Search for the cell housing the specified text and yield its [X, Y] center coordinate. 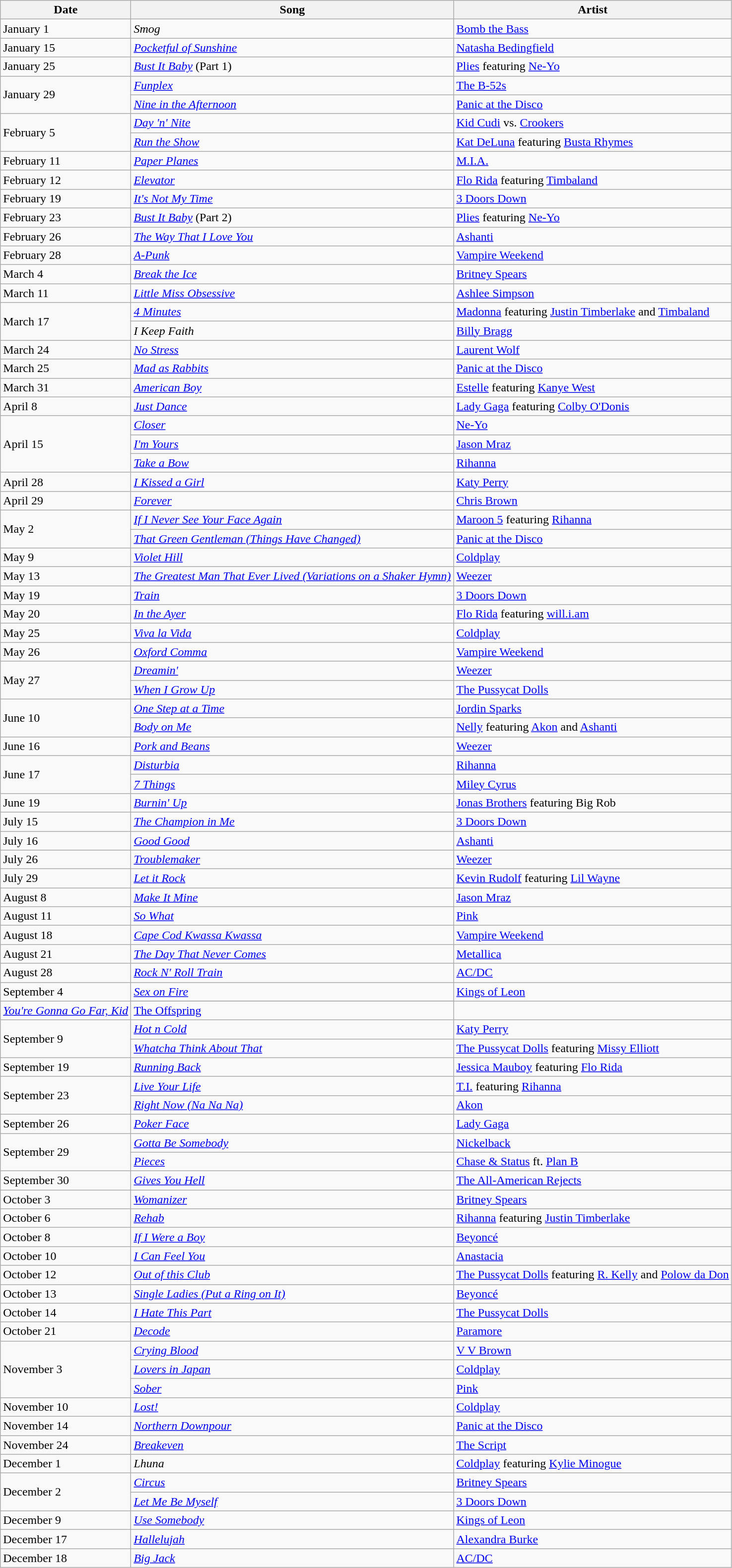
Break the Ice [292, 274]
Whatcha Think About That [292, 1048]
Pork and Beans [292, 746]
April 28 [66, 482]
Smog [292, 29]
October 14 [66, 1313]
Lady Gaga featuring Colby O'Donis [593, 406]
November 24 [66, 1445]
Live Your Life [292, 1086]
The B-52s [593, 85]
Estelle featuring Kanye West [593, 387]
Mad as Rabbits [292, 369]
November 14 [66, 1426]
Use Somebody [292, 1520]
Bomb the Bass [593, 29]
May 25 [66, 633]
September 26 [66, 1124]
Funplex [292, 85]
I Can Feel You [292, 1256]
January 15 [66, 48]
September 9 [66, 1039]
Little Miss Obsessive [292, 293]
December 17 [66, 1539]
Chris Brown [593, 501]
May 27 [66, 680]
May 13 [66, 576]
October 21 [66, 1331]
February 11 [66, 161]
Flo Rida featuring will.i.am [593, 614]
Lhuna [292, 1464]
June 17 [66, 774]
If I Were a Boy [292, 1237]
August 11 [66, 916]
I Hate This Part [292, 1313]
February 28 [66, 255]
Jordin Sparks [593, 708]
The Pussycat Dolls featuring R. Kelly and Polow da Don [593, 1275]
Hot n Cold [292, 1029]
Billy Bragg [593, 331]
September 23 [66, 1095]
March 4 [66, 274]
June 19 [66, 803]
May 9 [66, 558]
February 26 [66, 237]
October 13 [66, 1294]
June 10 [66, 718]
Akon [593, 1105]
April 29 [66, 501]
Breakeven [292, 1445]
Nickelback [593, 1142]
March 11 [66, 293]
Gotta Be Somebody [292, 1142]
Womanizer [292, 1199]
I Kissed a Girl [292, 482]
Decode [292, 1331]
Anastacia [593, 1256]
7 Things [292, 784]
Maroon 5 featuring Rihanna [593, 519]
Dreamin' [292, 671]
May 19 [66, 595]
Let Me Be Myself [292, 1502]
4 Minutes [292, 312]
July 29 [66, 878]
Cape Cod Kwassa Kwassa [292, 935]
Metallica [593, 954]
American Boy [292, 387]
Laurent Wolf [593, 350]
September 30 [66, 1181]
December 1 [66, 1464]
Troublemaker [292, 860]
Body on Me [292, 727]
February 5 [66, 132]
January 25 [66, 66]
August 21 [66, 954]
Alexandra Burke [593, 1539]
February 23 [66, 217]
Let it Rock [292, 878]
Nelly featuring Akon and Ashanti [593, 727]
Oxford Comma [292, 652]
Crying Blood [292, 1350]
Nine in the Afternoon [292, 104]
Lady Gaga [593, 1124]
May 26 [66, 652]
March 31 [66, 387]
Closer [292, 425]
Ashlee Simpson [593, 293]
November 10 [66, 1407]
Jessica Mauboy featuring Flo Rida [593, 1067]
Pocketful of Sunshine [292, 48]
No Stress [292, 350]
V V Brown [593, 1350]
October 12 [66, 1275]
Make It Mine [292, 897]
Lovers in Japan [292, 1369]
It's Not My Time [292, 198]
December 9 [66, 1520]
October 10 [66, 1256]
November 3 [66, 1369]
Chase & Status ft. Plan B [593, 1162]
January 1 [66, 29]
August 18 [66, 935]
September 19 [66, 1067]
December 2 [66, 1492]
T.I. featuring Rihanna [593, 1086]
July 15 [66, 821]
Coldplay featuring Kylie Minogue [593, 1464]
October 6 [66, 1218]
The All-American Rejects [593, 1181]
August 8 [66, 897]
Song [292, 10]
Viva la Vida [292, 633]
June 16 [66, 746]
July 16 [66, 841]
You're Gonna Go Far, Kid [66, 1010]
Out of this Club [292, 1275]
February 12 [66, 180]
That Green Gentleman (Things Have Changed) [292, 538]
A-Punk [292, 255]
Take a Bow [292, 463]
Miley Cyrus [593, 784]
Bust It Baby (Part 2) [292, 217]
March 17 [66, 321]
Lost! [292, 1407]
Kat DeLuna featuring Busta Rhymes [593, 142]
Kid Cudi vs. Crookers [593, 123]
Burnin' Up [292, 803]
M.I.A. [593, 161]
Date [66, 10]
Disturbia [292, 765]
Bust It Baby (Part 1) [292, 66]
February 19 [66, 198]
The Champion in Me [292, 821]
Pieces [292, 1162]
I'm Yours [292, 444]
August 28 [66, 973]
The Way That I Love You [292, 237]
October 3 [66, 1199]
Rehab [292, 1218]
The Day That Never Comes [292, 954]
Forever [292, 501]
Paper Planes [292, 161]
Right Now (Na Na Na) [292, 1105]
Circus [292, 1483]
Gives You Hell [292, 1181]
I Keep Faith [292, 331]
Artist [593, 10]
Ne-Yo [593, 425]
So What [292, 916]
In the Ayer [292, 614]
Rock N' Roll Train [292, 973]
September 4 [66, 992]
April 15 [66, 444]
Single Ladies (Put a Ring on It) [292, 1294]
March 25 [66, 369]
Natasha Bedingfield [593, 48]
Violet Hill [292, 558]
Jonas Brothers featuring Big Rob [593, 803]
October 8 [66, 1237]
Paramore [593, 1331]
Running Back [292, 1067]
Flo Rida featuring Timbaland [593, 180]
April 8 [66, 406]
Sex on Fire [292, 992]
Hallelujah [292, 1539]
March 24 [66, 350]
The Offspring [292, 1010]
July 26 [66, 860]
Run the Show [292, 142]
Madonna featuring Justin Timberlake and Timbaland [593, 312]
Good Good [292, 841]
September 29 [66, 1152]
If I Never See Your Face Again [292, 519]
Kevin Rudolf featuring Lil Wayne [593, 878]
When I Grow Up [292, 690]
January 29 [66, 95]
The Pussycat Dolls featuring Missy Elliott [593, 1048]
Rihanna featuring Justin Timberlake [593, 1218]
Day 'n' Nite [292, 123]
Just Dance [292, 406]
December 18 [66, 1558]
May 2 [66, 529]
Northern Downpour [292, 1426]
The Greatest Man That Ever Lived (Variations on a Shaker Hymn) [292, 576]
Sober [292, 1388]
May 20 [66, 614]
Train [292, 595]
One Step at a Time [292, 708]
Big Jack [292, 1558]
Elevator [292, 180]
The Script [593, 1445]
Poker Face [292, 1124]
